Locate the cell with the specified text and output its (x, y) center coordinate. 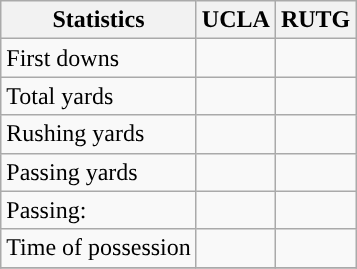
Passing: (99, 210)
UCLA (236, 20)
Time of possession (99, 248)
RUTG (315, 20)
Total yards (99, 96)
First downs (99, 58)
Statistics (99, 20)
Rushing yards (99, 134)
Passing yards (99, 172)
